Find where the given text appears and provide that cell's center as [x, y] coordinate. 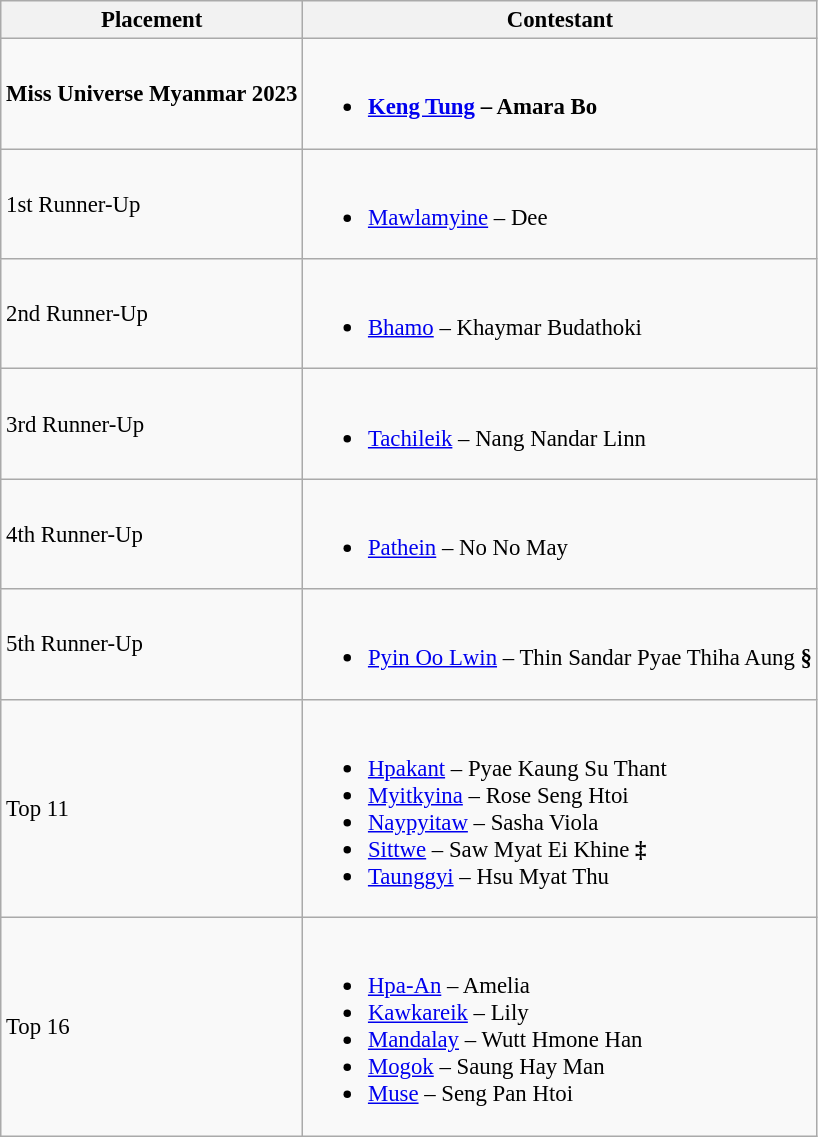
1st Runner-Up [152, 204]
Hpa-An – AmeliaKawkareik – LilyMandalay – Wutt Hmone HanMogok – Saung Hay ManMuse – Seng Pan Htoi [560, 1027]
Pyin Oo Lwin – Thin Sandar Pyae Thiha Aung § [560, 644]
2nd Runner-Up [152, 314]
Placement [152, 20]
Pathein – No No May [560, 534]
Top 16 [152, 1027]
4th Runner-Up [152, 534]
3rd Runner-Up [152, 424]
Miss Universe Myanmar 2023 [152, 94]
Tachileik – Nang Nandar Linn [560, 424]
Top 11 [152, 808]
Bhamo – Khaymar Budathoki [560, 314]
Keng Tung – Amara Bo [560, 94]
Mawlamyine – Dee [560, 204]
Hpakant – Pyae Kaung Su ThantMyitkyina – Rose Seng HtoiNaypyitaw – Sasha ViolaSittwe – Saw Myat Ei Khine ‡Taunggyi – Hsu Myat Thu [560, 808]
Contestant [560, 20]
5th Runner-Up [152, 644]
